Provide the (X, Y) coordinate of the cell's center where the given text is located.  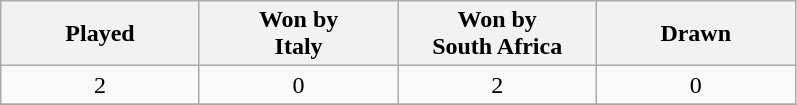
Won byItaly (298, 34)
Drawn (696, 34)
Played (100, 34)
Won bySouth Africa (498, 34)
